Determine the [x, y] coordinate at the center of the cell enclosing the given text.  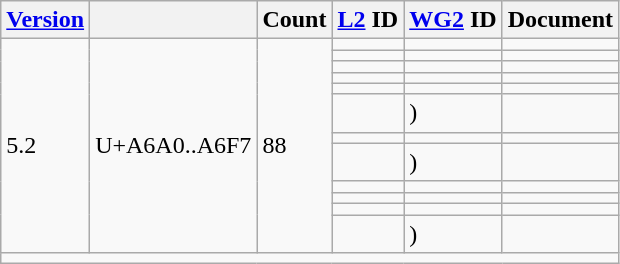
L2 ID [368, 20]
U+A6A0..A6F7 [174, 146]
WG2 ID [453, 20]
5.2 [46, 146]
Document [560, 20]
Version [46, 20]
88 [294, 146]
Count [294, 20]
